Locate the cell with the specified text and output its (X, Y) center coordinate. 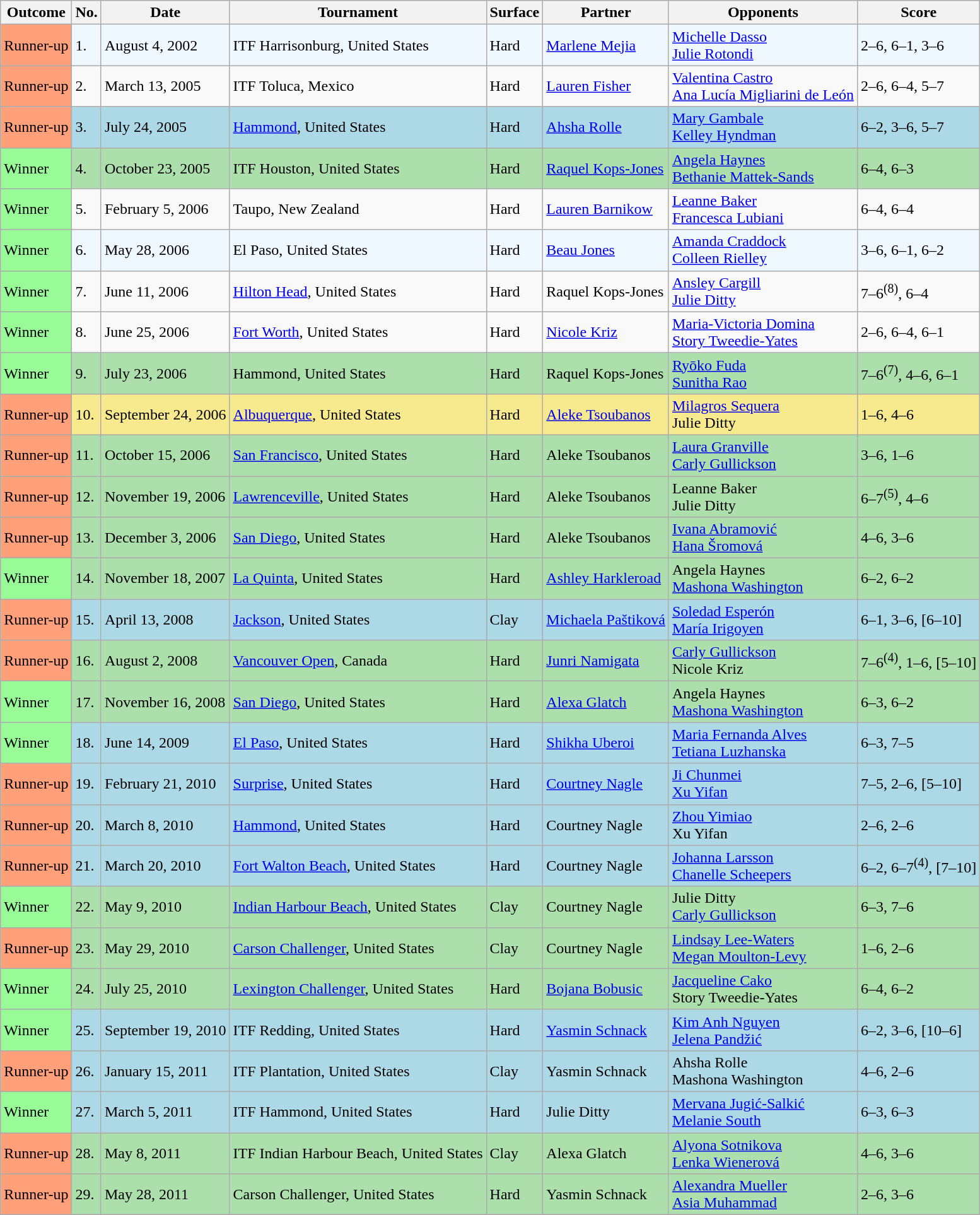
Surface (515, 13)
Ivana Abramović Hana Šromová (763, 537)
6. (86, 250)
8. (86, 332)
September 24, 2006 (165, 414)
27. (86, 1112)
Amanda Craddock Colleen Rielley (763, 250)
Fort Worth, United States (358, 332)
2–6, 2–6 (918, 825)
6–4, 6–2 (918, 989)
17. (86, 701)
La Quinta, United States (358, 579)
10. (86, 414)
ITF Toluca, Mexico (358, 86)
Lawrenceville, United States (358, 496)
Alyona Sotnikova Lenka Wienerová (763, 1153)
July 25, 2010 (165, 989)
Julie Ditty Carly Gullickson (763, 907)
February 5, 2006 (165, 209)
March 20, 2010 (165, 866)
2–6, 6–1, 3–6 (918, 45)
24. (86, 989)
6–3, 6–2 (918, 701)
Ji Chunmei Xu Yifan (763, 784)
6–7(5), 4–6 (918, 496)
13. (86, 537)
Junri Namigata (606, 661)
October 15, 2006 (165, 455)
May 29, 2010 (165, 948)
Lexington Challenger, United States (358, 989)
ITF Houston, United States (358, 168)
Surprise, United States (358, 784)
Mary Gambale Kelley Hyndman (763, 127)
7–6(4), 1–6, [5–10] (918, 661)
ITF Hammond, United States (358, 1112)
6–2, 6–7(4), [7–10] (918, 866)
May 9, 2010 (165, 907)
6–3, 7–5 (918, 743)
Milagros Sequera Julie Ditty (763, 414)
Score (918, 13)
6–2, 3–6, 5–7 (918, 127)
Ansley Cargill Julie Ditty (763, 291)
June 11, 2006 (165, 291)
3–6, 6–1, 6–2 (918, 250)
September 19, 2010 (165, 1030)
Valentina Castro Ana Lucía Migliarini de León (763, 86)
Partner (606, 13)
ITF Indian Harbour Beach, United States (358, 1153)
Bojana Bobusic (606, 989)
Beau Jones (606, 250)
2–6, 3–6 (918, 1195)
Opponents (763, 13)
Ahsha Rolle (606, 127)
Maria Fernanda Alves Tetiana Luzhanska (763, 743)
August 2, 2008 (165, 661)
6–4, 6–4 (918, 209)
Michaela Paštiková (606, 619)
August 4, 2002 (165, 45)
Jacqueline Cako Story Tweedie-Yates (763, 989)
28. (86, 1153)
Michelle Dasso Julie Rotondi (763, 45)
January 15, 2011 (165, 1071)
6–3, 7–6 (918, 907)
Carly Gullickson Nicole Kriz (763, 661)
February 21, 2010 (165, 784)
Mervana Jugić-Salkić Melanie South (763, 1112)
23. (86, 948)
7–5, 2–6, [5–10] (918, 784)
ITF Plantation, United States (358, 1071)
3–6, 1–6 (918, 455)
12. (86, 496)
No. (86, 13)
15. (86, 619)
Angela Haynes Bethanie Mattek-Sands (763, 168)
7–6(8), 6–4 (918, 291)
November 18, 2007 (165, 579)
6–1, 3–6, [6–10] (918, 619)
June 25, 2006 (165, 332)
Leanne Baker Francesca Lubiani (763, 209)
May 28, 2006 (165, 250)
November 16, 2008 (165, 701)
May 28, 2011 (165, 1195)
December 3, 2006 (165, 537)
Albuquerque, United States (358, 414)
March 8, 2010 (165, 825)
1–6, 2–6 (918, 948)
2–6, 6–4, 6–1 (918, 332)
Taupo, New Zealand (358, 209)
Lindsay Lee-Waters Megan Moulton-Levy (763, 948)
Tournament (358, 13)
3. (86, 127)
Johanna Larsson Chanelle Scheepers (763, 866)
ITF Harrisonburg, United States (358, 45)
Zhou Yimiao Xu Yifan (763, 825)
Soledad Esperón María Irigoyen (763, 619)
Marlene Mejia (606, 45)
26. (86, 1071)
19. (86, 784)
Alexandra Mueller Asia Muhammad (763, 1195)
4–6, 2–6 (918, 1071)
March 13, 2005 (165, 86)
16. (86, 661)
July 24, 2005 (165, 127)
Shikha Uberoi (606, 743)
Maria-Victoria Domina Story Tweedie-Yates (763, 332)
Lauren Fisher (606, 86)
Julie Ditty (606, 1112)
July 23, 2006 (165, 373)
Ashley Harkleroad (606, 579)
March 5, 2011 (165, 1112)
Fort Walton Beach, United States (358, 866)
Jackson, United States (358, 619)
Leanne Baker Julie Ditty (763, 496)
1. (86, 45)
Ryōko Fuda Sunitha Rao (763, 373)
18. (86, 743)
5. (86, 209)
Vancouver Open, Canada (358, 661)
May 8, 2011 (165, 1153)
6–4, 6–3 (918, 168)
9. (86, 373)
San Francisco, United States (358, 455)
7. (86, 291)
Ahsha Rolle Mashona Washington (763, 1071)
20. (86, 825)
2–6, 6–4, 5–7 (918, 86)
Laura Granville Carly Gullickson (763, 455)
6–3, 6–3 (918, 1112)
October 23, 2005 (165, 168)
Indian Harbour Beach, United States (358, 907)
14. (86, 579)
6–2, 3–6, [10–6] (918, 1030)
25. (86, 1030)
June 14, 2009 (165, 743)
Lauren Barnikow (606, 209)
Date (165, 13)
Hilton Head, United States (358, 291)
2. (86, 86)
29. (86, 1195)
21. (86, 866)
1–6, 4–6 (918, 414)
6–2, 6–2 (918, 579)
Kim Anh Nguyen Jelena Pandžić (763, 1030)
November 19, 2006 (165, 496)
Outcome (37, 13)
April 13, 2008 (165, 619)
11. (86, 455)
22. (86, 907)
7–6(7), 4–6, 6–1 (918, 373)
ITF Redding, United States (358, 1030)
4. (86, 168)
Nicole Kriz (606, 332)
